Capture the cell that displays the provided text and extract its (x, y) central coordinate. 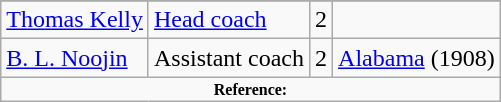
Alabama (1908) (417, 58)
Reference: (250, 89)
Thomas Kelly (75, 20)
Assistant coach (228, 58)
Head coach (228, 20)
B. L. Noojin (75, 58)
